Detect which cell encompasses the target text, then output its (X, Y) center coordinate. 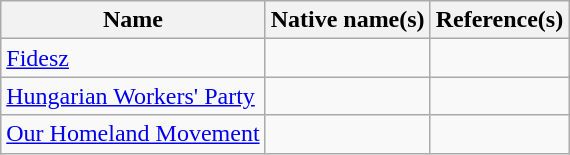
Fidesz (133, 58)
Native name(s) (348, 20)
Hungarian Workers' Party (133, 96)
Name (133, 20)
Reference(s) (500, 20)
Our Homeland Movement (133, 134)
